Detect which cell encompasses the target text, then output its (X, Y) center coordinate. 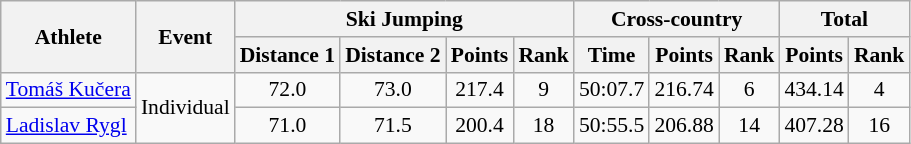
Tomáš Kučera (68, 90)
14 (750, 126)
50:55.5 (612, 126)
216.74 (684, 90)
18 (544, 126)
50:07.7 (612, 90)
200.4 (480, 126)
217.4 (480, 90)
206.88 (684, 126)
Individual (186, 108)
Distance 2 (392, 55)
73.0 (392, 90)
6 (750, 90)
407.28 (814, 126)
Distance 1 (288, 55)
Time (612, 55)
Athlete (68, 36)
Ladislav Rygl (68, 126)
71.5 (392, 126)
Ski Jumping (404, 19)
16 (880, 126)
434.14 (814, 90)
71.0 (288, 126)
Cross-country (677, 19)
9 (544, 90)
4 (880, 90)
Event (186, 36)
72.0 (288, 90)
Total (844, 19)
